Output the (X, Y) coordinate of the center of the cell containing the given text.  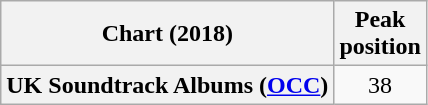
Chart (2018) (168, 34)
38 (380, 85)
UK Soundtrack Albums (OCC) (168, 85)
Peakposition (380, 34)
